For the text-containing cell, return its midpoint in (X, Y) coordinate format. 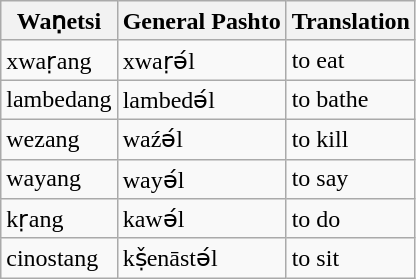
lambedә́l (202, 100)
xwaṛә́l (202, 60)
to kill (350, 139)
wezang (59, 139)
kṣ̌enāstә́l (202, 258)
waźә́l (202, 139)
lambedang (59, 100)
to sit (350, 258)
cinostang (59, 258)
Waṇetsi (59, 21)
wayang (59, 179)
wayә́l (202, 179)
to say (350, 179)
to do (350, 219)
kawә́l (202, 219)
to eat (350, 60)
General Pashto (202, 21)
Translation (350, 21)
to bathe (350, 100)
xwaṛang (59, 60)
kṛang (59, 219)
